Find where the given text appears and provide that cell's center as (x, y) coordinate. 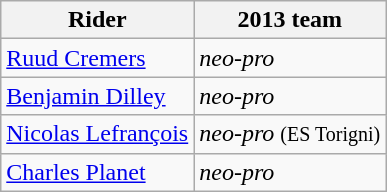
Rider (98, 20)
neo-pro (ES Torigni) (290, 134)
Benjamin Dilley (98, 96)
Charles Planet (98, 172)
2013 team (290, 20)
Nicolas Lefrançois (98, 134)
Ruud Cremers (98, 58)
